Capture the cell that displays the provided text and extract its [X, Y] central coordinate. 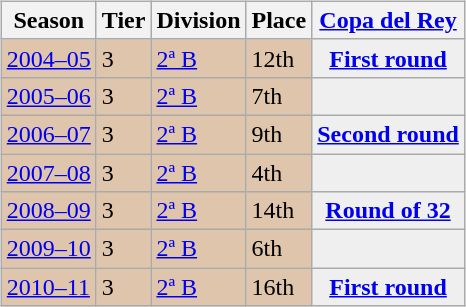
12th [279, 58]
2005–06 [48, 96]
14th [279, 211]
Place [279, 20]
Division [198, 20]
Tier [124, 20]
4th [279, 173]
Copa del Rey [388, 20]
2009–10 [48, 249]
7th [279, 96]
2004–05 [48, 58]
Second round [388, 134]
Round of 32 [388, 211]
2007–08 [48, 173]
2006–07 [48, 134]
2010–11 [48, 287]
9th [279, 134]
2008–09 [48, 211]
6th [279, 249]
16th [279, 287]
Season [48, 20]
